For the text-containing cell, return its midpoint in (x, y) coordinate format. 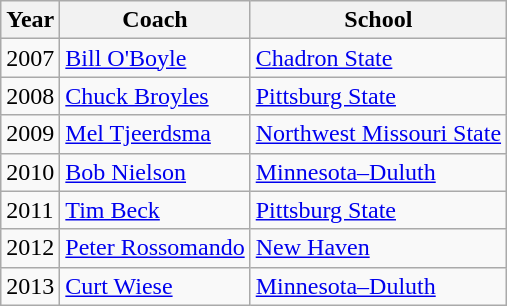
2007 (30, 58)
Tim Beck (155, 210)
Coach (155, 20)
2012 (30, 248)
2010 (30, 172)
Chadron State (378, 58)
Curt Wiese (155, 286)
Mel Tjeerdsma (155, 134)
2009 (30, 134)
Northwest Missouri State (378, 134)
Peter Rossomando (155, 248)
2011 (30, 210)
Bob Nielson (155, 172)
Chuck Broyles (155, 96)
2013 (30, 286)
2008 (30, 96)
New Haven (378, 248)
School (378, 20)
Year (30, 20)
Bill O'Boyle (155, 58)
